Scan for the cell matching the given text and deliver its [x, y] coordinate at center. 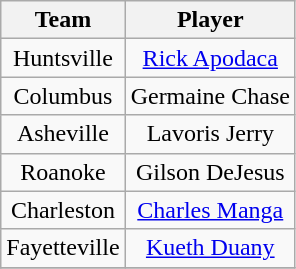
Germaine Chase [210, 96]
Gilson DeJesus [210, 172]
Asheville [63, 134]
Rick Apodaca [210, 58]
Team [63, 20]
Fayetteville [63, 248]
Huntsville [63, 58]
Columbus [63, 96]
Charles Manga [210, 210]
Charleston [63, 210]
Player [210, 20]
Kueth Duany [210, 248]
Lavoris Jerry [210, 134]
Roanoke [63, 172]
